For the text-containing cell, return its midpoint in [X, Y] coordinate format. 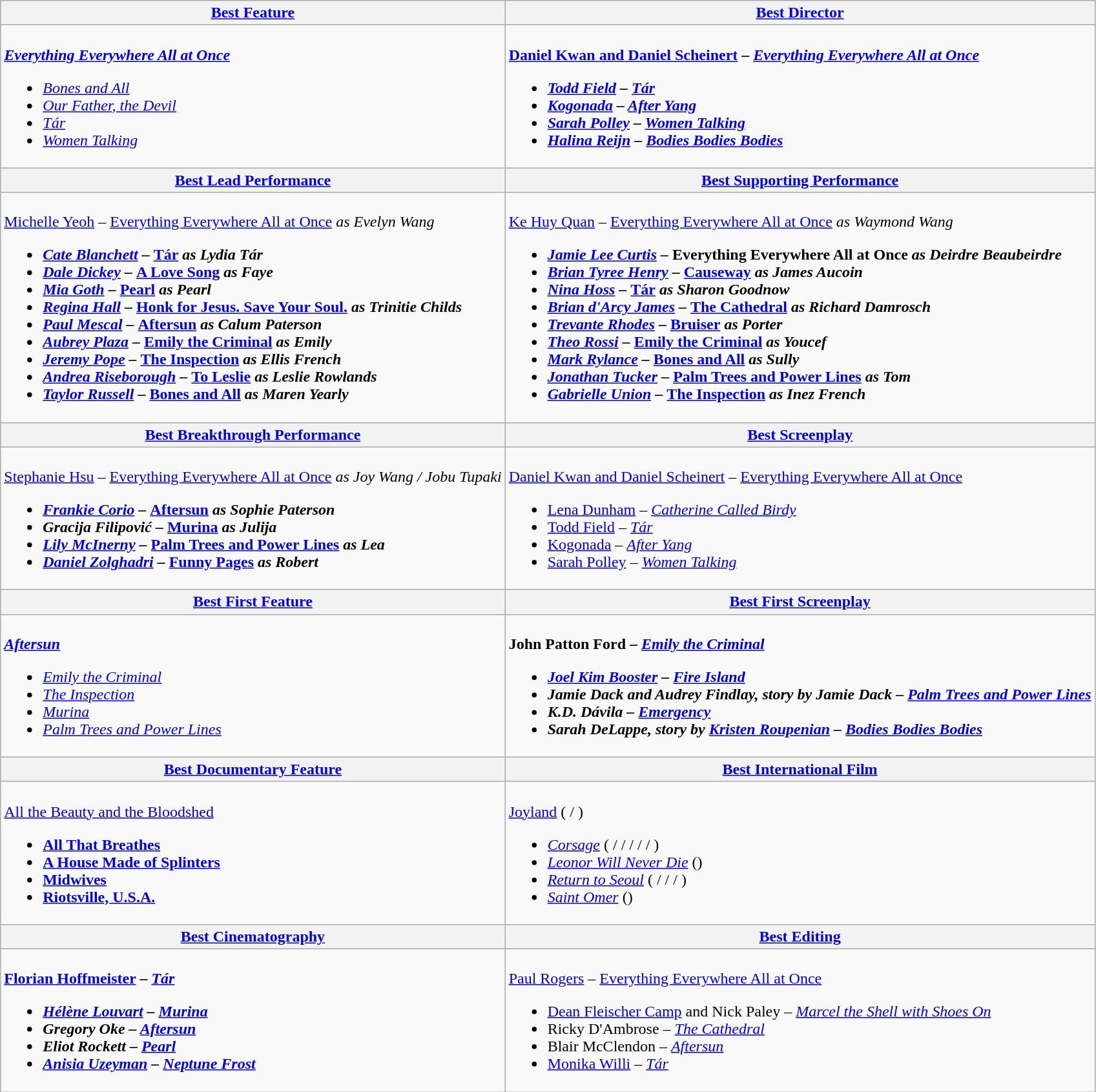
Best Feature [253, 13]
Best Screenplay [800, 435]
Everything Everywhere All at OnceBones and AllOur Father, the DevilTárWomen Talking [253, 97]
AftersunEmily the CriminalThe InspectionMurinaPalm Trees and Power Lines [253, 686]
Best Breakthrough Performance [253, 435]
Best International Film [800, 769]
Florian Hoffmeister – TárHélène Louvart – MurinaGregory Oke – AftersunEliot Rockett – PearlAnisia Uzeyman – Neptune Frost [253, 1020]
Joyland ( / )Corsage ( / / / / / )Leonor Will Never Die ()Return to Seoul ( / / / )Saint Omer () [800, 852]
Best First Screenplay [800, 602]
All the Beauty and the BloodshedAll That BreathesA House Made of SplintersMidwivesRiotsville, U.S.A. [253, 852]
Best Editing [800, 936]
Best Documentary Feature [253, 769]
Best Cinematography [253, 936]
Best Lead Performance [253, 180]
Best Director [800, 13]
Best Supporting Performance [800, 180]
Best First Feature [253, 602]
